Pinpoint the cell where the given text exists, returning its [X, Y] midpoint coordinate. 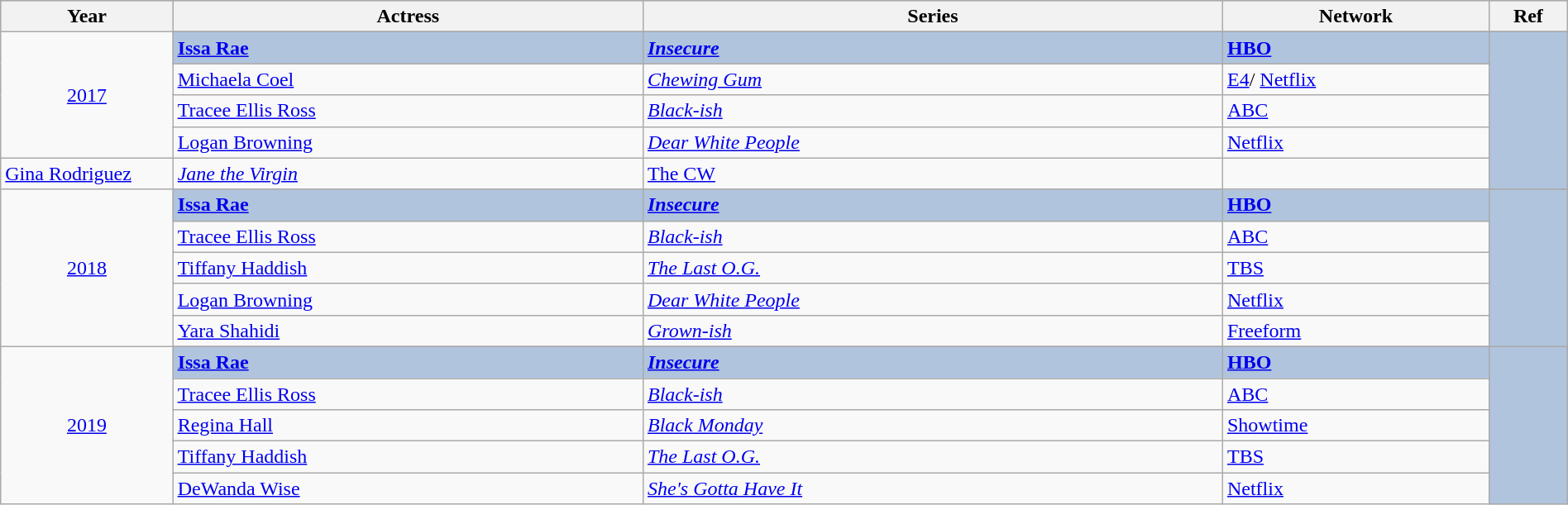
Gina Rodriguez [87, 174]
She's Gotta Have It [933, 488]
Jane the Virgin [408, 174]
Ref [1528, 17]
Regina Hall [408, 426]
Series [933, 17]
Yara Shahidi [408, 331]
Year [87, 17]
DeWanda Wise [408, 488]
Michaela Coel [408, 79]
The CW [933, 174]
Showtime [1355, 426]
Network [1355, 17]
2019 [87, 425]
Actress [408, 17]
Black Monday [933, 426]
Grown-ish [933, 331]
2017 [87, 95]
2018 [87, 268]
E4/ Netflix [1355, 79]
Freeform [1355, 331]
Chewing Gum [933, 79]
